Locate the cell with the specified text and output its (x, y) center coordinate. 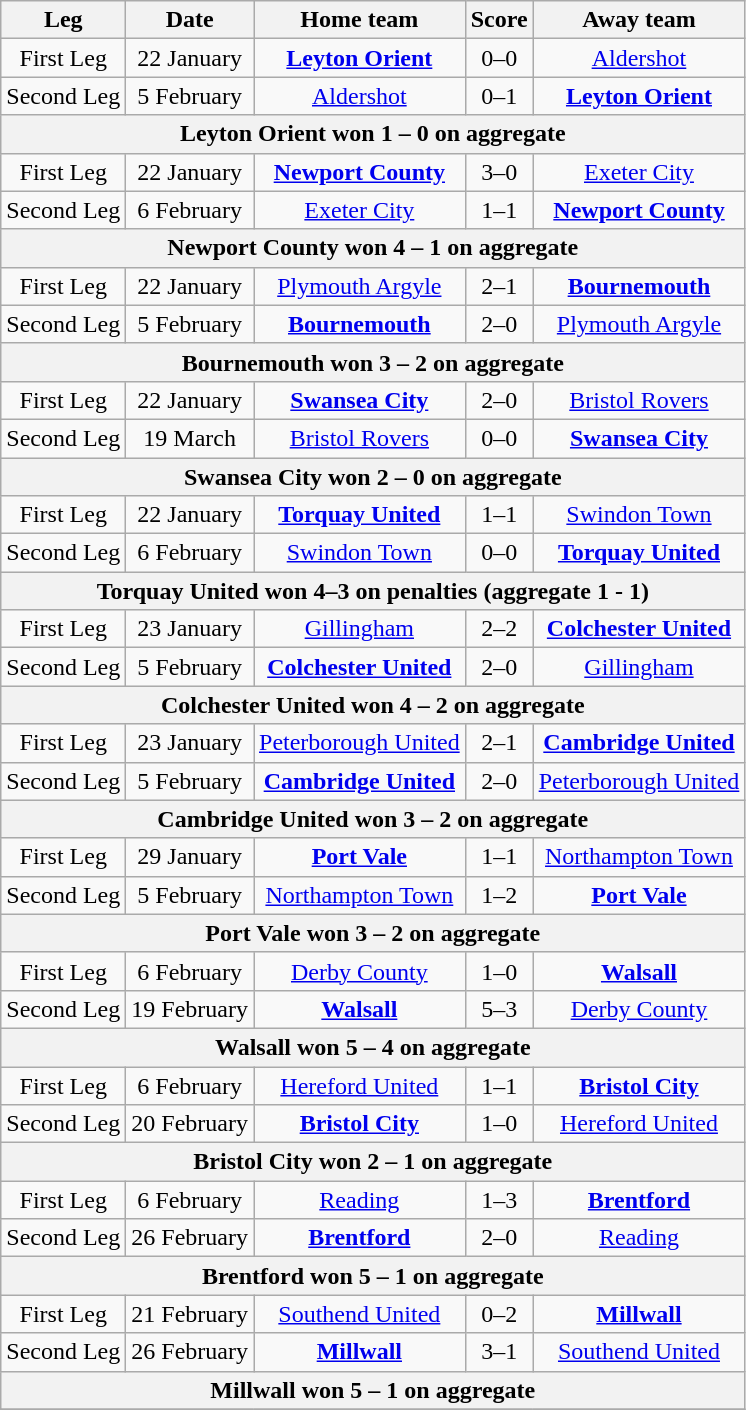
29 January (190, 857)
Bournemouth won 3 – 2 on aggregate (373, 362)
Away team (639, 20)
3–1 (499, 1352)
Bristol City won 2 – 1 on aggregate (373, 1162)
Colchester United won 4 – 2 on aggregate (373, 705)
0–2 (499, 1314)
Newport County won 4 – 1 on aggregate (373, 248)
Date (190, 20)
Home team (360, 20)
3–0 (499, 172)
0–1 (499, 96)
Brentford won 5 – 1 on aggregate (373, 1276)
19 February (190, 1009)
Walsall won 5 – 4 on aggregate (373, 1047)
20 February (190, 1124)
2–2 (499, 629)
Port Vale won 3 – 2 on aggregate (373, 933)
5–3 (499, 1009)
Swansea City won 2 – 0 on aggregate (373, 477)
Leg (64, 20)
Leyton Orient won 1 – 0 on aggregate (373, 134)
19 March (190, 438)
Cambridge United won 3 – 2 on aggregate (373, 819)
Torquay United won 4–3 on penalties (aggregate 1 - 1) (373, 591)
1–3 (499, 1200)
Millwall won 5 – 1 on aggregate (373, 1390)
Score (499, 20)
1–2 (499, 895)
21 February (190, 1314)
